Identify which cell holds the provided text, then report its (x, y) central coordinate. 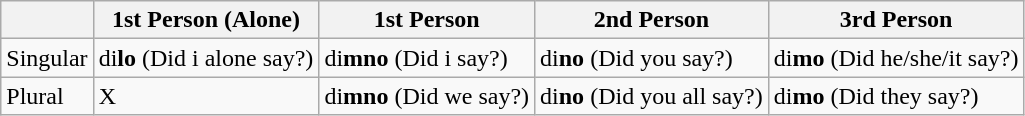
X (206, 96)
2nd Person (652, 20)
dimo (Did he/she/it say?) (896, 58)
dino (Did you all say?) (652, 96)
dimno (Did i say?) (427, 58)
Singular (47, 58)
dimo (Did they say?) (896, 96)
dimno (Did we say?) (427, 96)
1st Person (427, 20)
3rd Person (896, 20)
dino (Did you say?) (652, 58)
dilo (Did i alone say?) (206, 58)
Plural (47, 96)
1st Person (Alone) (206, 20)
